Extract the [x, y] coordinate from the center of the cell holding the provided text.  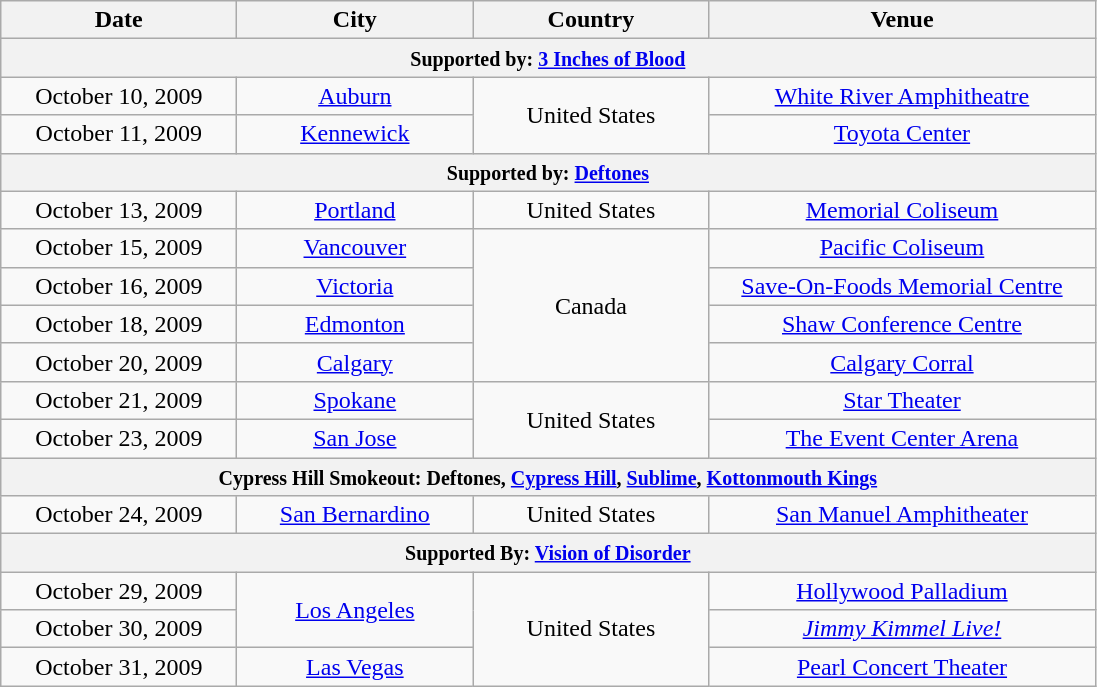
Supported by: 3 Inches of Blood [548, 58]
Star Theater [902, 400]
October 11, 2009 [119, 134]
The Event Center Arena [902, 438]
Pacific Coliseum [902, 248]
October 30, 2009 [119, 629]
Victoria [355, 286]
October 29, 2009 [119, 591]
Las Vegas [355, 667]
Country [591, 20]
Calgary Corral [902, 362]
Pearl Concert Theater [902, 667]
Venue [902, 20]
San Jose [355, 438]
October 24, 2009 [119, 515]
Vancouver [355, 248]
Kennewick [355, 134]
Spokane [355, 400]
Jimmy Kimmel Live! [902, 629]
Cypress Hill Smokeout: Deftones, Cypress Hill, Sublime, Kottonmouth Kings [548, 477]
October 23, 2009 [119, 438]
Toyota Center [902, 134]
Hollywood Palladium [902, 591]
Calgary [355, 362]
Date [119, 20]
San Manuel Amphitheater [902, 515]
Shaw Conference Centre [902, 324]
October 16, 2009 [119, 286]
October 31, 2009 [119, 667]
Portland [355, 210]
October 18, 2009 [119, 324]
Auburn [355, 96]
Supported By: Vision of Disorder [548, 553]
White River Amphitheatre [902, 96]
Canada [591, 305]
October 20, 2009 [119, 362]
San Bernardino [355, 515]
October 15, 2009 [119, 248]
Supported by: Deftones [548, 172]
Edmonton [355, 324]
October 21, 2009 [119, 400]
Los Angeles [355, 610]
Memorial Coliseum [902, 210]
Save-On-Foods Memorial Centre [902, 286]
City [355, 20]
October 10, 2009 [119, 96]
October 13, 2009 [119, 210]
